Find where the given text appears and provide that cell's center as (x, y) coordinate. 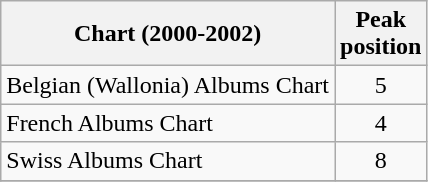
4 (380, 123)
8 (380, 161)
French Albums Chart (168, 123)
5 (380, 85)
Chart (2000-2002) (168, 34)
Belgian (Wallonia) Albums Chart (168, 85)
Swiss Albums Chart (168, 161)
Peakposition (380, 34)
